Return [X, Y] of the center of cell containing provided text 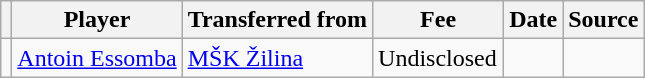
Undisclosed [438, 58]
Source [604, 20]
MŠK Žilina [277, 58]
Player [97, 20]
Transferred from [277, 20]
Fee [438, 20]
Date [534, 20]
Antoin Essomba [97, 58]
